Find where the given text appears and provide that cell's center as [x, y] coordinate. 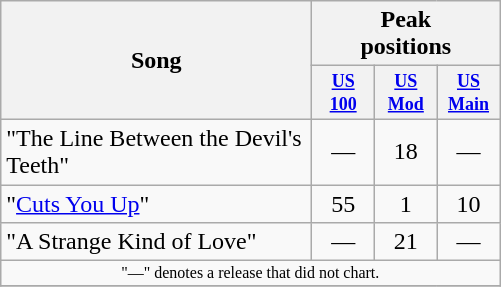
55 [344, 204]
"The Line Between the Devil's Teeth" [156, 152]
21 [406, 242]
USMain [468, 93]
10 [468, 204]
Song [156, 60]
Peakpositions [406, 34]
"A Strange Kind of Love" [156, 242]
USMod [406, 93]
1 [406, 204]
"—" denotes a release that did not chart. [250, 273]
US100 [344, 93]
18 [406, 152]
"Cuts You Up" [156, 204]
